Identify which cell holds the provided text, then report its [X, Y] central coordinate. 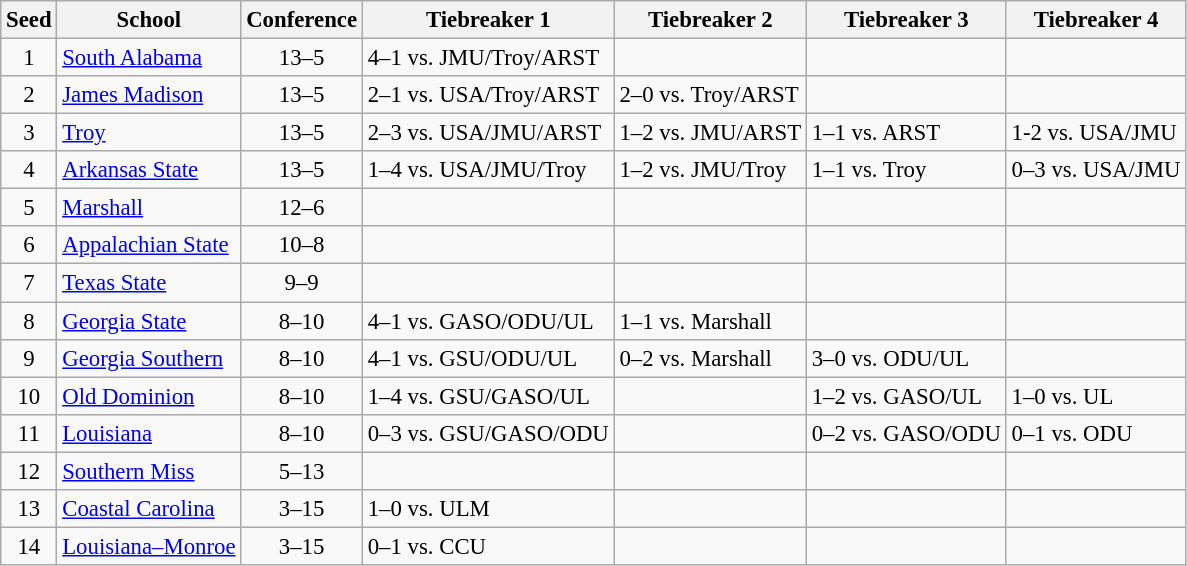
Louisiana [149, 433]
Coastal Carolina [149, 509]
Tiebreaker 1 [488, 20]
0–1 vs. ODU [1096, 433]
5 [29, 208]
Tiebreaker 3 [906, 20]
Georgia State [149, 321]
Marshall [149, 208]
12–6 [302, 208]
Georgia Southern [149, 358]
1 [29, 58]
1–0 vs. UL [1096, 396]
Southern Miss [149, 471]
Seed [29, 20]
1–4 vs. GSU/GASO/UL [488, 396]
1–2 vs. JMU/Troy [710, 170]
0–3 vs. USA/JMU [1096, 170]
14 [29, 546]
0–2 vs. Marshall [710, 358]
2 [29, 95]
8 [29, 321]
10–8 [302, 245]
4–1 vs. GSU/ODU/UL [488, 358]
South Alabama [149, 58]
1–4 vs. USA/JMU/Troy [488, 170]
1–1 vs. Marshall [710, 321]
Arkansas State [149, 170]
2–0 vs. Troy/ARST [710, 95]
Troy [149, 133]
1–0 vs. ULM [488, 509]
1–1 vs. Troy [906, 170]
1–2 vs. JMU/ARST [710, 133]
1–1 vs. ARST [906, 133]
9–9 [302, 283]
0–1 vs. CCU [488, 546]
Tiebreaker 4 [1096, 20]
10 [29, 396]
13 [29, 509]
School [149, 20]
1–2 vs. GASO/UL [906, 396]
5–13 [302, 471]
4–1 vs. JMU/Troy/ARST [488, 58]
Appalachian State [149, 245]
Tiebreaker 2 [710, 20]
4–1 vs. GASO/ODU/UL [488, 321]
2–3 vs. USA/JMU/ARST [488, 133]
3–0 vs. ODU/UL [906, 358]
Old Dominion [149, 396]
12 [29, 471]
James Madison [149, 95]
0–3 vs. GSU/GASO/ODU [488, 433]
0–2 vs. GASO/ODU [906, 433]
6 [29, 245]
1-2 vs. USA/JMU [1096, 133]
4 [29, 170]
Conference [302, 20]
3 [29, 133]
Texas State [149, 283]
9 [29, 358]
11 [29, 433]
Louisiana–Monroe [149, 546]
7 [29, 283]
2–1 vs. USA/Troy/ARST [488, 95]
